Capture the cell that displays the provided text and extract its (X, Y) central coordinate. 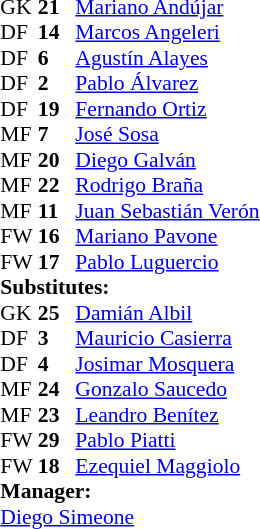
20 (57, 160)
4 (57, 364)
Marcos Angeleri (167, 33)
Josimar Mosquera (167, 364)
7 (57, 135)
Substitutes: (130, 287)
Manager: (130, 491)
3 (57, 339)
Juan Sebastián Verón (167, 211)
Pablo Piatti (167, 441)
19 (57, 109)
Ezequiel Maggiolo (167, 466)
16 (57, 237)
Fernando Ortiz (167, 109)
Agustín Alayes (167, 58)
24 (57, 389)
22 (57, 185)
Diego Galván (167, 160)
Gonzalo Saucedo (167, 389)
Damián Albil (167, 313)
Pablo Álvarez (167, 83)
Mauricio Casierra (167, 339)
23 (57, 415)
Leandro Benítez (167, 415)
Pablo Luguercio (167, 262)
Rodrigo Braña (167, 185)
6 (57, 58)
11 (57, 211)
17 (57, 262)
25 (57, 313)
José Sosa (167, 135)
29 (57, 441)
2 (57, 83)
14 (57, 33)
18 (57, 466)
Mariano Pavone (167, 237)
GK (19, 313)
